Provide the [X, Y] coordinate of the cell's center where the given text is located.  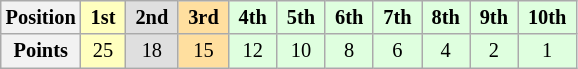
3rd [203, 17]
15 [203, 51]
18 [152, 51]
12 [253, 51]
8 [349, 51]
9th [494, 17]
10th [547, 17]
1 [547, 51]
5th [301, 17]
Points [41, 51]
1st [104, 17]
4th [253, 17]
2 [494, 51]
2nd [152, 17]
7th [397, 17]
Position [41, 17]
4 [446, 51]
10 [301, 51]
8th [446, 17]
25 [104, 51]
6th [349, 17]
6 [397, 51]
